From the cell containing the given text, extract its center point as (x, y) coordinate. 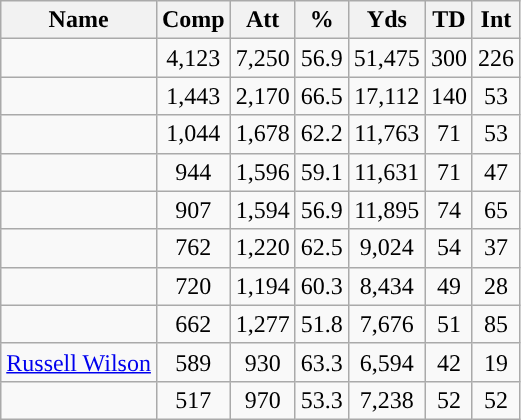
28 (496, 286)
1,220 (262, 248)
85 (496, 324)
11,895 (386, 210)
Russell Wilson (79, 362)
% (322, 20)
19 (496, 362)
51 (448, 324)
53.3 (322, 400)
74 (448, 210)
300 (448, 58)
1,443 (193, 96)
63.3 (322, 362)
226 (496, 58)
1,277 (262, 324)
49 (448, 286)
51.8 (322, 324)
51,475 (386, 58)
65 (496, 210)
Comp (193, 20)
54 (448, 248)
66.5 (322, 96)
930 (262, 362)
Att (262, 20)
907 (193, 210)
970 (262, 400)
42 (448, 362)
47 (496, 172)
62.2 (322, 134)
720 (193, 286)
944 (193, 172)
7,250 (262, 58)
37 (496, 248)
11,631 (386, 172)
1,044 (193, 134)
2,170 (262, 96)
662 (193, 324)
1,194 (262, 286)
Yds (386, 20)
140 (448, 96)
1,596 (262, 172)
TD (448, 20)
762 (193, 248)
59.1 (322, 172)
6,594 (386, 362)
7,238 (386, 400)
1,678 (262, 134)
11,763 (386, 134)
Name (79, 20)
17,112 (386, 96)
4,123 (193, 58)
7,676 (386, 324)
589 (193, 362)
60.3 (322, 286)
9,024 (386, 248)
62.5 (322, 248)
8,434 (386, 286)
Int (496, 20)
1,594 (262, 210)
517 (193, 400)
